Search for the cell housing the specified text and yield its [x, y] center coordinate. 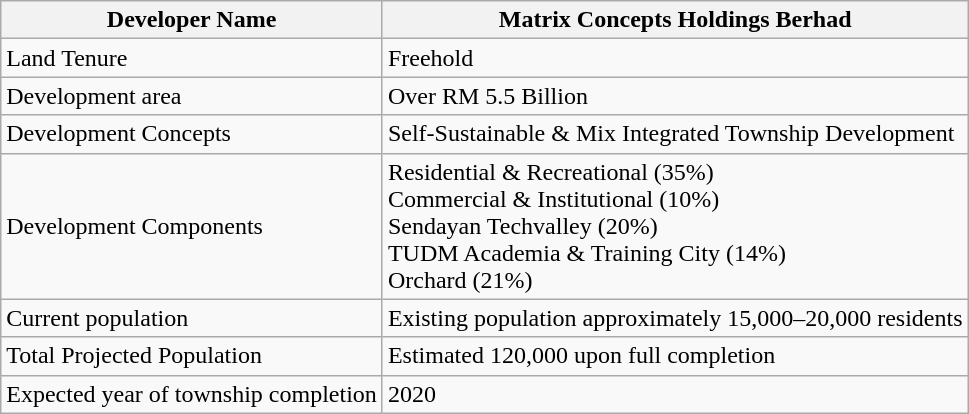
Development Components [192, 226]
2020 [675, 394]
Development area [192, 96]
Developer Name [192, 20]
Freehold [675, 58]
Existing population approximately 15,000–20,000 residents [675, 318]
Over RM 5.5 Billion [675, 96]
Residential & Recreational (35%)Commercial & Institutional (10%)Sendayan Techvalley (20%)TUDM Academia & Training City (14%)Orchard (21%) [675, 226]
Self-Sustainable & Mix Integrated Township Development [675, 134]
Expected year of township completion [192, 394]
Total Projected Population [192, 356]
Matrix Concepts Holdings Berhad [675, 20]
Estimated 120,000 upon full completion [675, 356]
Development Concepts [192, 134]
Current population [192, 318]
Land Tenure [192, 58]
